Scan for the cell matching the given text and deliver its [X, Y] coordinate at center. 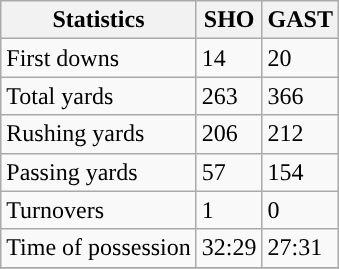
206 [229, 134]
Total yards [99, 96]
212 [300, 134]
263 [229, 96]
32:29 [229, 248]
20 [300, 58]
14 [229, 58]
154 [300, 172]
First downs [99, 58]
Rushing yards [99, 134]
366 [300, 96]
0 [300, 210]
Statistics [99, 20]
Passing yards [99, 172]
57 [229, 172]
Turnovers [99, 210]
SHO [229, 20]
Time of possession [99, 248]
27:31 [300, 248]
GAST [300, 20]
1 [229, 210]
